Provide the [X, Y] coordinate of the cell's center where the given text is located.  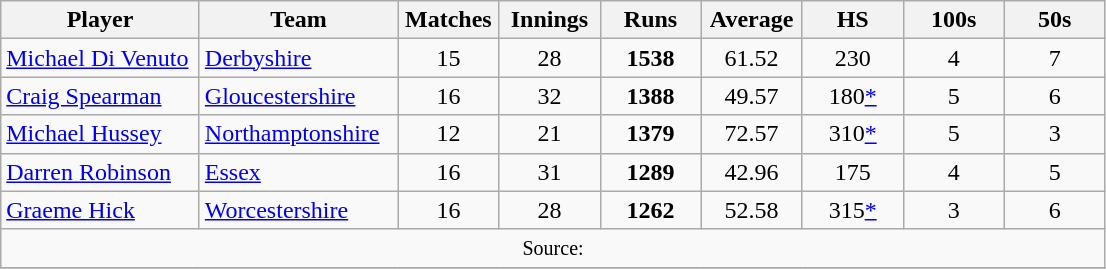
12 [448, 134]
21 [550, 134]
32 [550, 96]
310* [852, 134]
Player [100, 20]
42.96 [752, 172]
Team [298, 20]
Craig Spearman [100, 96]
Innings [550, 20]
31 [550, 172]
Northamptonshire [298, 134]
HS [852, 20]
49.57 [752, 96]
315* [852, 210]
15 [448, 58]
230 [852, 58]
52.58 [752, 210]
Darren Robinson [100, 172]
1262 [650, 210]
1388 [650, 96]
1379 [650, 134]
Worcestershire [298, 210]
180* [852, 96]
Matches [448, 20]
Michael Hussey [100, 134]
1289 [650, 172]
1538 [650, 58]
Average [752, 20]
72.57 [752, 134]
Runs [650, 20]
175 [852, 172]
50s [1054, 20]
100s [954, 20]
Source: [554, 248]
Essex [298, 172]
Michael Di Venuto [100, 58]
7 [1054, 58]
61.52 [752, 58]
Derbyshire [298, 58]
Gloucestershire [298, 96]
Graeme Hick [100, 210]
